Determine the [x, y] coordinate at the center of the cell enclosing the given text.  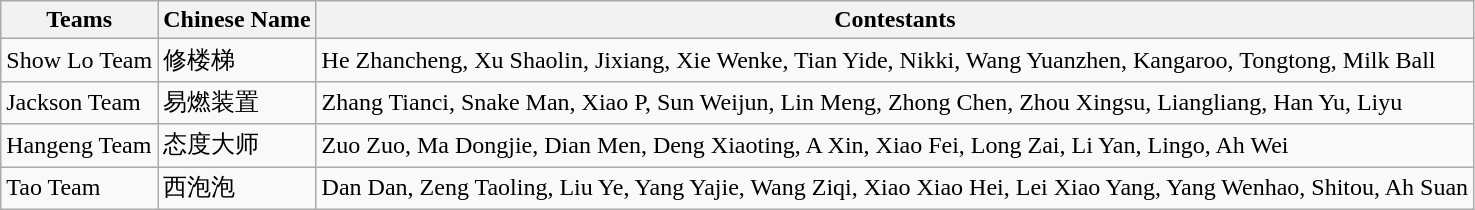
Chinese Name [237, 20]
易燃装置 [237, 102]
He Zhancheng, Xu Shaolin, Jixiang, Xie Wenke, Tian Yide, Nikki, Wang Yuanzhen, Kangaroo, Tongtong, Milk Ball [894, 60]
西泡泡 [237, 188]
Hangeng Team [80, 146]
Show Lo Team [80, 60]
Zuo Zuo, Ma Dongjie, Dian Men, Deng Xiaoting, A Xin, Xiao Fei, Long Zai, Li Yan, Lingo, Ah Wei [894, 146]
Teams [80, 20]
Jackson Team [80, 102]
Tao Team [80, 188]
修楼梯 [237, 60]
态度大师 [237, 146]
Dan Dan, Zeng Taoling, Liu Ye, Yang Yajie, Wang Ziqi, Xiao Xiao Hei, Lei Xiao Yang, Yang Wenhao, Shitou, Ah Suan [894, 188]
Zhang Tianci, Snake Man, Xiao P, Sun Weijun, Lin Meng, Zhong Chen, Zhou Xingsu, Liangliang, Han Yu, Liyu [894, 102]
Contestants [894, 20]
